Locate the cell with the specified text and output its (x, y) center coordinate. 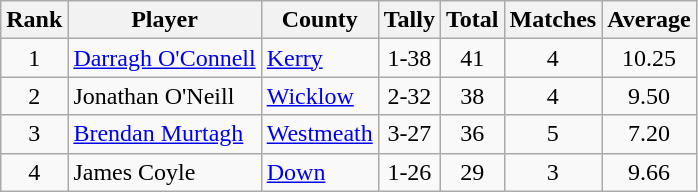
Westmeath (320, 134)
9.66 (650, 172)
Rank (34, 20)
Average (650, 20)
29 (472, 172)
41 (472, 58)
2-32 (409, 96)
38 (472, 96)
Matches (553, 20)
County (320, 20)
3-27 (409, 134)
7.20 (650, 134)
10.25 (650, 58)
2 (34, 96)
Down (320, 172)
36 (472, 134)
9.50 (650, 96)
1 (34, 58)
Player (164, 20)
Brendan Murtagh (164, 134)
Tally (409, 20)
Total (472, 20)
Wicklow (320, 96)
1-26 (409, 172)
Jonathan O'Neill (164, 96)
Kerry (320, 58)
5 (553, 134)
Darragh O'Connell (164, 58)
1-38 (409, 58)
James Coyle (164, 172)
